Identify which cell holds the provided text, then report its (X, Y) central coordinate. 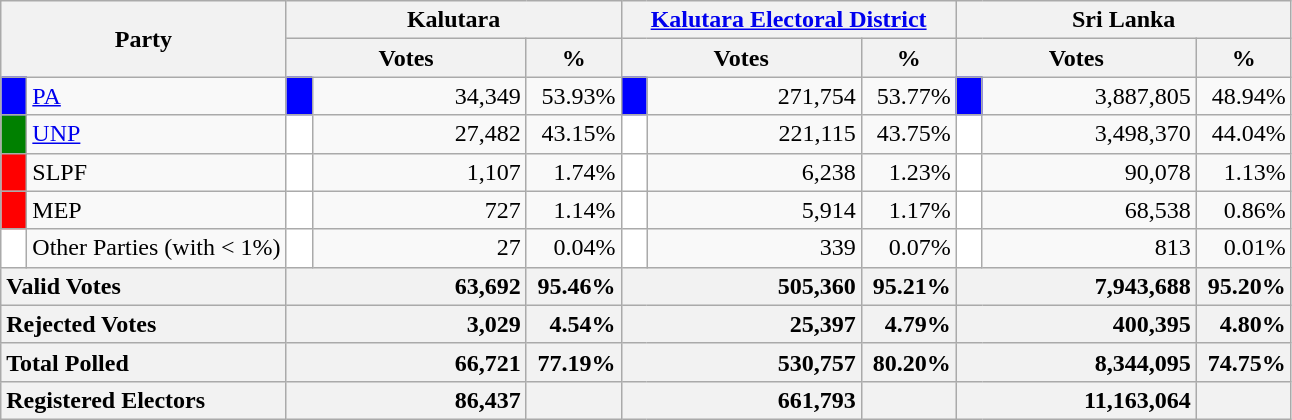
27 (419, 248)
339 (754, 248)
8,344,095 (1076, 362)
1.17% (908, 210)
505,360 (741, 286)
813 (1089, 248)
5,914 (754, 210)
3,029 (406, 324)
34,349 (419, 96)
53.93% (574, 96)
MEP (156, 210)
SLPF (156, 172)
43.75% (908, 134)
Sri Lanka (1124, 20)
UNP (156, 134)
53.77% (908, 96)
95.46% (574, 286)
271,754 (754, 96)
661,793 (741, 400)
95.20% (1244, 286)
0.01% (1244, 248)
6,238 (754, 172)
77.19% (574, 362)
44.04% (1244, 134)
Total Polled (144, 362)
0.04% (574, 248)
80.20% (908, 362)
74.75% (1244, 362)
43.15% (574, 134)
Registered Electors (144, 400)
4.79% (908, 324)
3,887,805 (1089, 96)
68,538 (1089, 210)
0.86% (1244, 210)
PA (156, 96)
530,757 (741, 362)
4.54% (574, 324)
1,107 (419, 172)
86,437 (406, 400)
0.07% (908, 248)
4.80% (1244, 324)
63,692 (406, 286)
11,163,064 (1076, 400)
27,482 (419, 134)
1.23% (908, 172)
3,498,370 (1089, 134)
1.74% (574, 172)
221,115 (754, 134)
95.21% (908, 286)
Party (144, 39)
1.14% (574, 210)
Valid Votes (144, 286)
1.13% (1244, 172)
48.94% (1244, 96)
66,721 (406, 362)
Rejected Votes (144, 324)
Kalutara (454, 20)
727 (419, 210)
90,078 (1089, 172)
25,397 (741, 324)
400,395 (1076, 324)
Kalutara Electoral District (788, 20)
Other Parties (with < 1%) (156, 248)
7,943,688 (1076, 286)
